Scan for the cell matching the given text and deliver its [X, Y] coordinate at center. 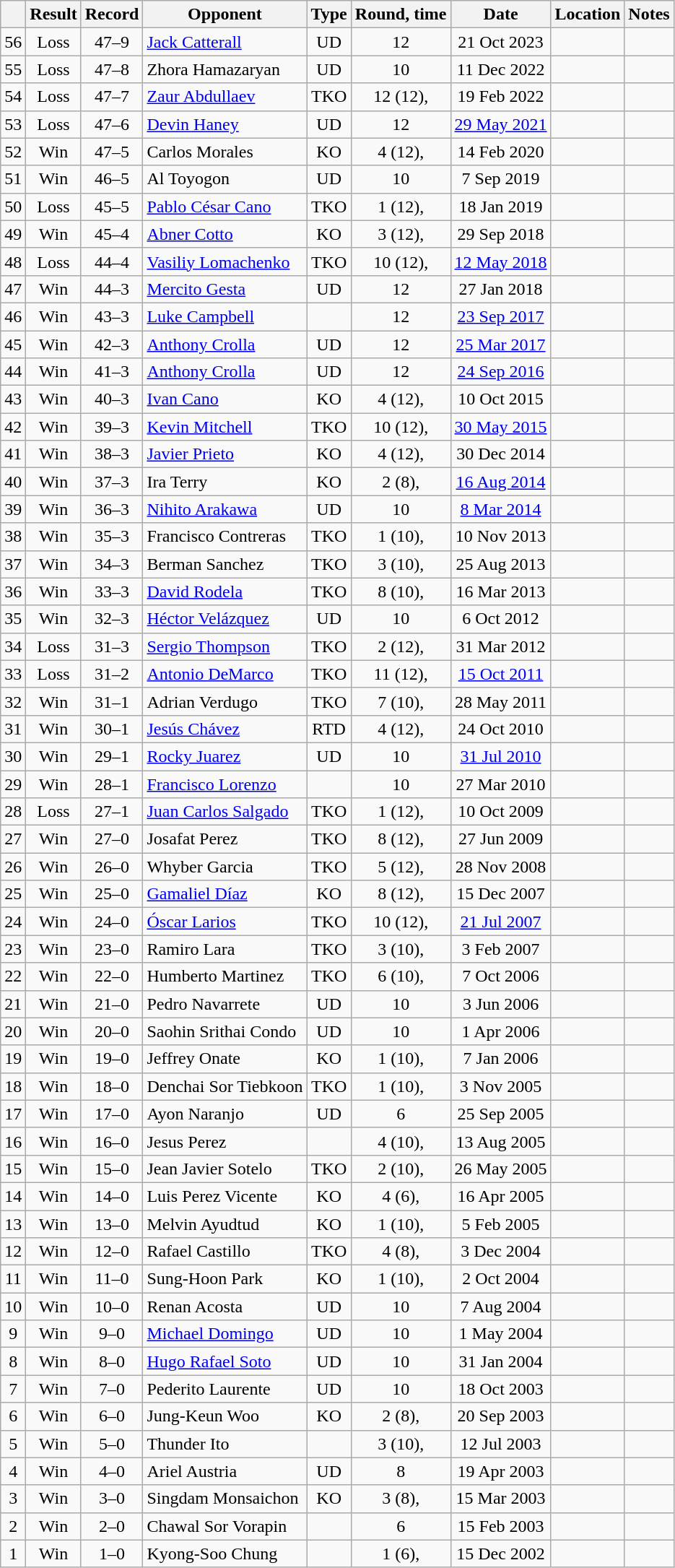
27 [13, 839]
24–0 [112, 922]
21–0 [112, 1004]
15 [13, 1169]
2–0 [112, 1526]
7 (10), [401, 701]
Whyber Garcia [225, 867]
21 Jul 2007 [501, 922]
13–0 [112, 1224]
24 Oct 2010 [501, 729]
41–3 [112, 372]
19 Apr 2003 [501, 1471]
46–5 [112, 179]
25 [13, 894]
6 (10), [401, 976]
34–3 [112, 564]
Josafat Perez [225, 839]
3 [13, 1499]
27 Mar 2010 [501, 784]
Sergio Thompson [225, 646]
17 [13, 1114]
Devin Haney [225, 124]
David Rodela [225, 592]
36–3 [112, 509]
23–0 [112, 949]
34 [13, 646]
27–1 [112, 812]
16–0 [112, 1141]
12 May 2018 [501, 261]
49 [13, 234]
24 Sep 2016 [501, 372]
Ramiro Lara [225, 949]
29–1 [112, 756]
22–0 [112, 976]
47–8 [112, 69]
Notes [649, 14]
Jack Catterall [225, 42]
29 [13, 784]
Adrian Verdugo [225, 701]
29 Sep 2018 [501, 234]
Óscar Larios [225, 922]
42–3 [112, 345]
27 Jan 2018 [501, 289]
10 Oct 2015 [501, 399]
Rocky Juarez [225, 756]
21 Oct 2023 [501, 42]
28 [13, 812]
16 Aug 2014 [501, 482]
8 (10), [401, 592]
2 (10), [401, 1169]
44–4 [112, 261]
2 (12), [401, 646]
31 [13, 729]
1 May 2004 [501, 1334]
31–1 [112, 701]
5 [13, 1444]
Mercito Gesta [225, 289]
42 [13, 427]
Ayon Naranjo [225, 1114]
4 (8), [401, 1252]
35–3 [112, 537]
20 Sep 2003 [501, 1416]
1 (6), [401, 1554]
27 Jun 2009 [501, 839]
4–0 [112, 1471]
47–5 [112, 152]
54 [13, 97]
40 [13, 482]
15–0 [112, 1169]
Singdam Monsaichon [225, 1499]
4 (10), [401, 1141]
3 (8), [401, 1499]
45–5 [112, 207]
33–3 [112, 592]
3 (12), [401, 234]
18 Oct 2003 [501, 1389]
3 Nov 2005 [501, 1086]
Pederito Laurente [225, 1389]
27–0 [112, 839]
7 Oct 2006 [501, 976]
15 Feb 2003 [501, 1526]
16 Mar 2013 [501, 592]
3 Dec 2004 [501, 1252]
23 [13, 949]
2 [13, 1526]
RTD [329, 729]
3 Jun 2006 [501, 1004]
10 Nov 2013 [501, 537]
Zhora Hamazaryan [225, 69]
Ivan Cano [225, 399]
50 [13, 207]
11 [13, 1279]
7 Jan 2006 [501, 1059]
38 [13, 537]
Round, time [401, 14]
Date [501, 14]
3 Feb 2007 [501, 949]
Chawal Sor Vorapin [225, 1526]
Abner Cotto [225, 234]
Carlos Morales [225, 152]
25–0 [112, 894]
Renan Acosta [225, 1307]
15 Oct 2011 [501, 674]
6–0 [112, 1416]
28 Nov 2008 [501, 867]
Michael Domingo [225, 1334]
45 [13, 345]
18–0 [112, 1086]
53 [13, 124]
9–0 [112, 1334]
19 Feb 2022 [501, 97]
Thunder Ito [225, 1444]
31 Jul 2010 [501, 756]
39 [13, 509]
11 (12), [401, 674]
33 [13, 674]
1 Apr 2006 [501, 1031]
55 [13, 69]
Record [112, 14]
47 [13, 289]
22 [13, 976]
24 [13, 922]
30 [13, 756]
4 [13, 1471]
5 (12), [401, 867]
Humberto Martinez [225, 976]
4 (6), [401, 1196]
Luke Campbell [225, 316]
8 Mar 2014 [501, 509]
Jung-Keun Woo [225, 1416]
11 Dec 2022 [501, 69]
25 Sep 2005 [501, 1114]
39–3 [112, 427]
Gamaliel Díaz [225, 894]
Denchai Sor Tiebkoon [225, 1086]
48 [13, 261]
35 [13, 619]
Kevin Mitchell [225, 427]
Héctor Velázquez [225, 619]
46 [13, 316]
31–2 [112, 674]
30 Dec 2014 [501, 454]
Rafael Castillo [225, 1252]
38–3 [112, 454]
15 Dec 2007 [501, 894]
7 Sep 2019 [501, 179]
28 May 2011 [501, 701]
12 (12), [401, 97]
16 [13, 1141]
56 [13, 42]
Opponent [225, 14]
9 [13, 1334]
47–6 [112, 124]
Javier Prieto [225, 454]
31 Mar 2012 [501, 646]
Hugo Rafael Soto [225, 1361]
1 [13, 1554]
Result [53, 14]
36 [13, 592]
Pedro Navarrete [225, 1004]
Sung-Hoon Park [225, 1279]
Vasiliy Lomachenko [225, 261]
5 Feb 2005 [501, 1224]
25 Aug 2013 [501, 564]
23 Sep 2017 [501, 316]
1–0 [112, 1554]
Francisco Contreras [225, 537]
14 [13, 1196]
14 Feb 2020 [501, 152]
8–0 [112, 1361]
Jesús Chávez [225, 729]
17–0 [112, 1114]
32–3 [112, 619]
7 [13, 1389]
15 Mar 2003 [501, 1499]
18 Jan 2019 [501, 207]
21 [13, 1004]
30 May 2015 [501, 427]
32 [13, 701]
Type [329, 14]
Juan Carlos Salgado [225, 812]
37 [13, 564]
19 [13, 1059]
31–3 [112, 646]
Francisco Lorenzo [225, 784]
Location [588, 14]
Antonio DeMarco [225, 674]
12 Jul 2003 [501, 1444]
47–7 [112, 97]
51 [13, 179]
30–1 [112, 729]
25 Mar 2017 [501, 345]
31 Jan 2004 [501, 1361]
Jesus Perez [225, 1141]
16 Apr 2005 [501, 1196]
2 Oct 2004 [501, 1279]
Berman Sanchez [225, 564]
13 Aug 2005 [501, 1141]
Ariel Austria [225, 1471]
12–0 [112, 1252]
Luis Perez Vicente [225, 1196]
15 Dec 2002 [501, 1554]
26–0 [112, 867]
45–4 [112, 234]
26 [13, 867]
28–1 [112, 784]
Melvin Ayudtud [225, 1224]
Jean Javier Sotelo [225, 1169]
Jeffrey Onate [225, 1059]
44 [13, 372]
44–3 [112, 289]
18 [13, 1086]
40–3 [112, 399]
3–0 [112, 1499]
Pablo César Cano [225, 207]
19–0 [112, 1059]
14–0 [112, 1196]
47–9 [112, 42]
41 [13, 454]
7 Aug 2004 [501, 1307]
10 Oct 2009 [501, 812]
10–0 [112, 1307]
7–0 [112, 1389]
Ira Terry [225, 482]
26 May 2005 [501, 1169]
43–3 [112, 316]
6 Oct 2012 [501, 619]
Zaur Abdullaev [225, 97]
Saohin Srithai Condo [225, 1031]
20 [13, 1031]
37–3 [112, 482]
11–0 [112, 1279]
13 [13, 1224]
Kyong-Soo Chung [225, 1554]
5–0 [112, 1444]
43 [13, 399]
29 May 2021 [501, 124]
Al Toyogon [225, 179]
52 [13, 152]
Nihito Arakawa [225, 509]
20–0 [112, 1031]
